Identify which cell holds the provided text, then report its (x, y) central coordinate. 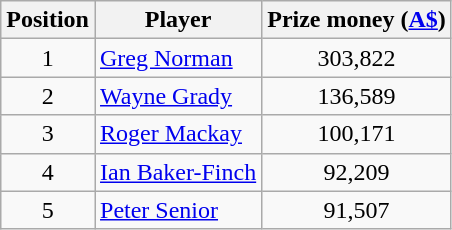
Roger Mackay (178, 134)
Greg Norman (178, 58)
3 (48, 134)
Peter Senior (178, 210)
Player (178, 20)
Ian Baker-Finch (178, 172)
303,822 (357, 58)
4 (48, 172)
2 (48, 96)
91,507 (357, 210)
Position (48, 20)
5 (48, 210)
Prize money (A$) (357, 20)
136,589 (357, 96)
100,171 (357, 134)
92,209 (357, 172)
1 (48, 58)
Wayne Grady (178, 96)
